Locate the cell with the specified text and output its [x, y] center coordinate. 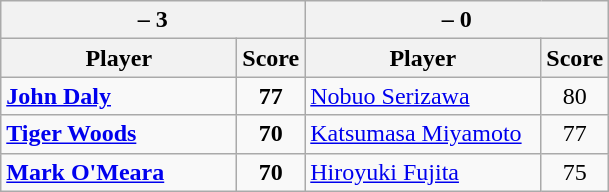
– 0 [457, 20]
80 [575, 96]
Nobuo Serizawa [423, 96]
– 3 [153, 20]
Hiroyuki Fujita [423, 172]
Katsumasa Miyamoto [423, 134]
Mark O'Meara [119, 172]
75 [575, 172]
Tiger Woods [119, 134]
John Daly [119, 96]
